Find where the given text appears and provide that cell's center as [X, Y] coordinate. 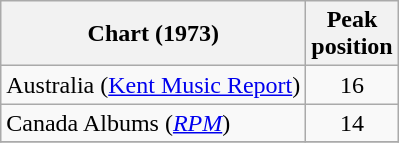
Canada Albums (RPM) [154, 123]
Chart (1973) [154, 34]
Peakposition [352, 34]
Australia (Kent Music Report) [154, 85]
14 [352, 123]
16 [352, 85]
